Find where the given text appears and provide that cell's center as [X, Y] coordinate. 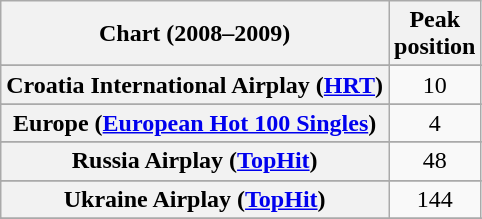
144 [435, 199]
Chart (2008–2009) [195, 34]
10 [435, 85]
Europe (European Hot 100 Singles) [195, 123]
4 [435, 123]
Russia Airplay (TopHit) [195, 161]
Ukraine Airplay (TopHit) [195, 199]
Croatia International Airplay (HRT) [195, 85]
Peakposition [435, 34]
48 [435, 161]
